From the cell containing the given text, extract its center point as (X, Y) coordinate. 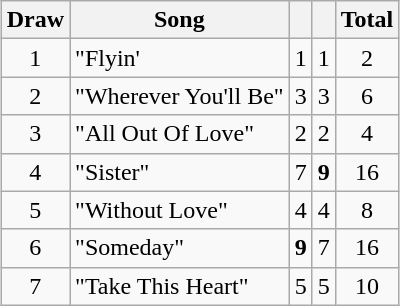
"Flyin' (180, 58)
"Sister" (180, 172)
Total (367, 20)
"Without Love" (180, 210)
8 (367, 210)
Draw (35, 20)
"All Out Of Love" (180, 134)
"Take This Heart" (180, 286)
"Someday" (180, 248)
Song (180, 20)
"Wherever You'll Be" (180, 96)
10 (367, 286)
